For the text-containing cell, return its midpoint in [x, y] coordinate format. 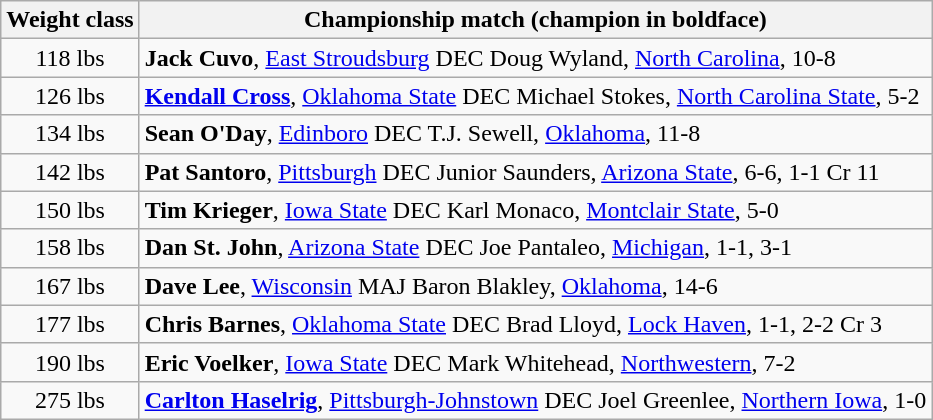
190 lbs [70, 362]
Carlton Haselrig, Pittsburgh-Johnstown DEC Joel Greenlee, Northern Iowa, 1-0 [536, 400]
275 lbs [70, 400]
158 lbs [70, 248]
Kendall Cross, Oklahoma State DEC Michael Stokes, North Carolina State, 5-2 [536, 96]
Eric Voelker, Iowa State DEC Mark Whitehead, Northwestern, 7-2 [536, 362]
Pat Santoro, Pittsburgh DEC Junior Saunders, Arizona State, 6-6, 1-1 Cr 11 [536, 172]
150 lbs [70, 210]
Tim Krieger, Iowa State DEC Karl Monaco, Montclair State, 5-0 [536, 210]
Weight class [70, 20]
167 lbs [70, 286]
142 lbs [70, 172]
Chris Barnes, Oklahoma State DEC Brad Lloyd, Lock Haven, 1-1, 2-2 Cr 3 [536, 324]
Sean O'Day, Edinboro DEC T.J. Sewell, Oklahoma, 11-8 [536, 134]
Championship match (champion in boldface) [536, 20]
Dave Lee, Wisconsin MAJ Baron Blakley, Oklahoma, 14-6 [536, 286]
Dan St. John, Arizona State DEC Joe Pantaleo, Michigan, 1-1, 3-1 [536, 248]
126 lbs [70, 96]
Jack Cuvo, East Stroudsburg DEC Doug Wyland, North Carolina, 10-8 [536, 58]
177 lbs [70, 324]
134 lbs [70, 134]
118 lbs [70, 58]
